Determine the (X, Y) coordinate at the center of the cell enclosing the given text.  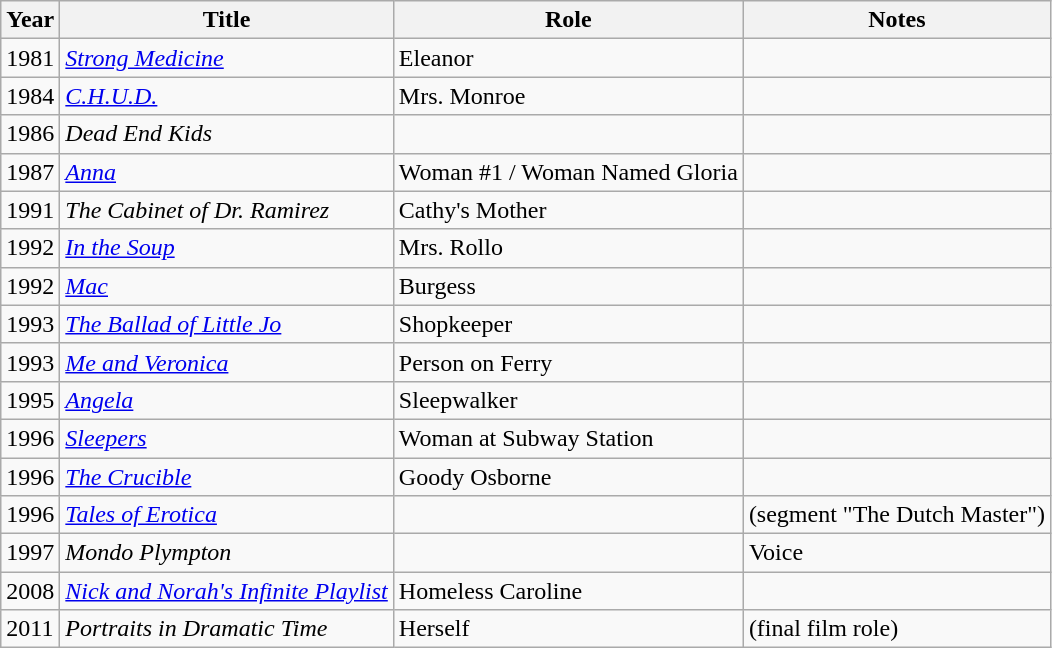
Homeless Caroline (568, 591)
1981 (30, 58)
Herself (568, 629)
Person on Ferry (568, 362)
The Ballad of Little Jo (227, 324)
Woman #1 / Woman Named Gloria (568, 172)
Voice (896, 553)
Portraits in Dramatic Time (227, 629)
Mrs. Rollo (568, 248)
Me and Veronica (227, 362)
(segment "The Dutch Master") (896, 515)
1997 (30, 553)
Notes (896, 20)
1987 (30, 172)
The Cabinet of Dr. Ramirez (227, 210)
Shopkeeper (568, 324)
Year (30, 20)
Strong Medicine (227, 58)
Goody Osborne (568, 477)
Cathy's Mother (568, 210)
1984 (30, 96)
1986 (30, 134)
Sleepwalker (568, 400)
Mrs. Monroe (568, 96)
In the Soup (227, 248)
2011 (30, 629)
Burgess (568, 286)
Angela (227, 400)
Tales of Erotica (227, 515)
Mac (227, 286)
Title (227, 20)
Role (568, 20)
The Crucible (227, 477)
Dead End Kids (227, 134)
Woman at Subway Station (568, 438)
Eleanor (568, 58)
1995 (30, 400)
Anna (227, 172)
(final film role) (896, 629)
Sleepers (227, 438)
2008 (30, 591)
Mondo Plympton (227, 553)
Nick and Norah's Infinite Playlist (227, 591)
1991 (30, 210)
C.H.U.D. (227, 96)
